Determine the [X, Y] coordinate at the center of the cell enclosing the given text.  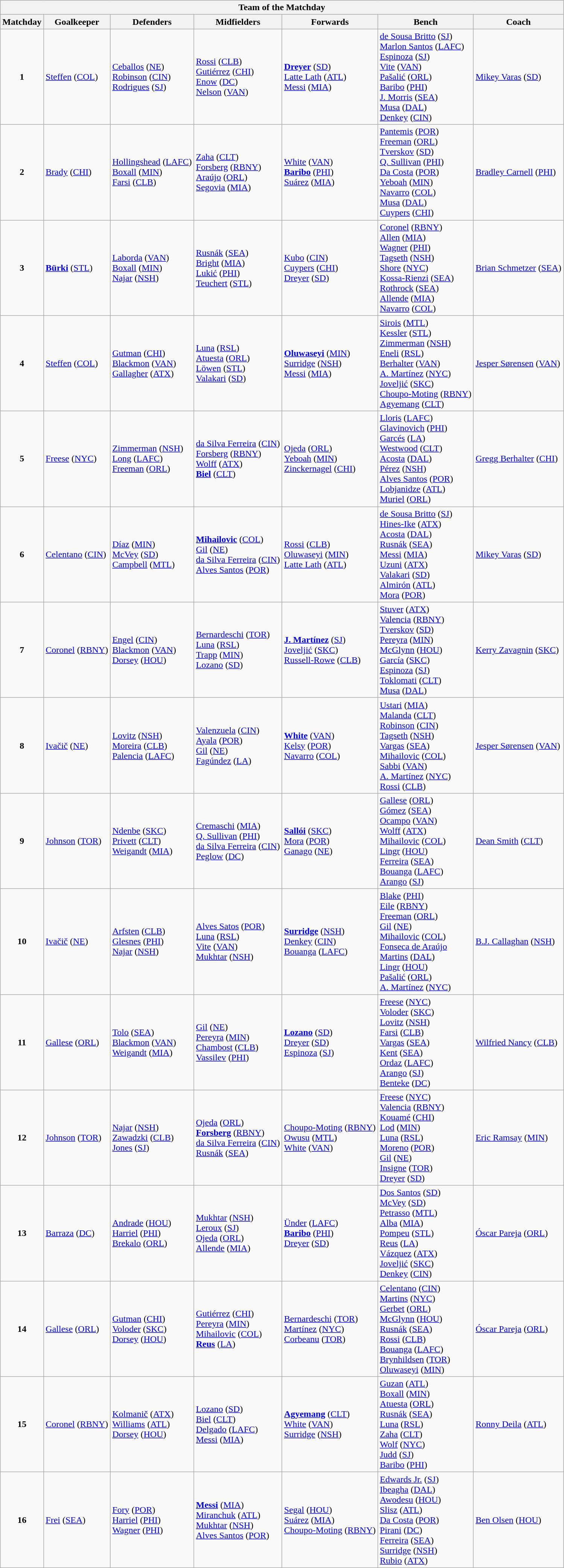
4 [22, 363]
Gutiérrez (CHI) Pereyra (MIN) Mihailovic (COL) Reus (LA) [238, 1329]
14 [22, 1329]
Team of the Matchday [282, 8]
6 [22, 554]
Stuver (ATX) Valencia (RBNY) Tverskov (SD) Pereyra (MIN) McGlynn (HOU) García (SKC) Espinoza (SJ) Toklomati (CLT) Musa (DAL) [426, 650]
Gregg Berhalter (CHI) [518, 459]
White (VAN) Baribo (PHI) Suárez (MIA) [330, 172]
Dean Smith (CLT) [518, 841]
Ronny Deila (ATL) [518, 1424]
Gallese (ORL) Gómez (SEA) Ocampo (VAN) Wolff (ATX) Mihailovic (COL) Lingr (HOU) Ferreira (SEA) Bouanga (LAFC) Arango (SJ) [426, 841]
Bernardeschi (TOR) Martínez (NYC) Corbeanu (TOR) [330, 1329]
Guzan (ATL) Boxall (MIN) Atuesta (ORL) Rusnák (SEA) Luna (RSL) Zaha (CLT) Wolf (NYC) Judd (SJ) Baribo (PHI) [426, 1424]
Arfsten (CLB) Glesnes (PHI) Najar (NSH) [152, 942]
Zimmerman (NSH) Long (LAFC) Freeman (ORL) [152, 459]
Rusnák (SEA) Bright (MIA) Lukić (PHI) Teuchert (STL) [238, 268]
Díaz (MIN) McVey (SD) Campbell (MTL) [152, 554]
Celentano (CIN) [77, 554]
Lozano (SD) Dreyer (SD) Espinoza (SJ) [330, 1042]
Agyemang (CLT) White (VAN) Surridge (NSH) [330, 1424]
Zaha (CLT) Forsberg (RBNY) Araújo (ORL) Segovia (MIA) [238, 172]
Fory (POR) Harriel (PHI) Wagner (PHI) [152, 1520]
Coach [518, 22]
Eric Ramsay (MIN) [518, 1138]
Goalkeeper [77, 22]
Engel (CIN) Blackmon (VAN) Dorsey (HOU) [152, 650]
Brady (CHI) [77, 172]
Tolo (SEA) Blackmon (VAN) Weigandt (MIA) [152, 1042]
Dreyer (SD) Latte Lath (ATL) Messi (MIA) [330, 77]
Brian Schmetzer (SEA) [518, 268]
Coronel (RBNY) Allen (MIA) Wagner (PHI) Tagseth (NSH) Shore (NYC) Kossa-Rienzi (SEA) Rothrock (SEA) Allende (MIA) Navarro (COL) [426, 268]
1 [22, 77]
Ben Olsen (HOU) [518, 1520]
Ojeda (ORL) Yeboah (MIN) Zinckernagel (CHI) [330, 459]
Rossi (CLB) Oluwaseyi (MIN) Latte Lath (ATL) [330, 554]
Cremaschi (MIA) Q. Sullivan (PHI) da Silva Ferreira (CIN) Peglow (DC) [238, 841]
Hollingshead (LAFC) Boxall (MIN) Farsi (CLB) [152, 172]
Surridge (NSH) Denkey (CIN) Bouanga (LAFC) [330, 942]
Bradley Carnell (PHI) [518, 172]
7 [22, 650]
Lozano (SD) Biel (CLT) Delgado (LAFC) Messi (MIA) [238, 1424]
Alves Satos (POR) Luna (RSL) Vite (VAN) Mukhtar (NSH) [238, 942]
10 [22, 942]
Ceballos (NE) Robinson (CIN) Rodrigues (SJ) [152, 77]
Celentano (CIN) Martins (NYC) Gerbet (ORL) McGlynn (HOU) Rusnák (SEA) Rossi (CLB) Bouanga (LAFC) Brynhildsen (TOR) Oluwaseyi (MIN) [426, 1329]
Valenzuela (CIN) Ayala (POR) Gil (NE) Fagúndez (LA) [238, 745]
9 [22, 841]
Gutman (CHI) Blackmon (VAN) Gallagher (ATX) [152, 363]
Dos Santos (SD) McVey (SD) Petrasso (MTL) Alba (MIA) Pompeu (STL) Reus (LA) Vázquez (ATX) Joveljić (SKC) Denkey (CIN) [426, 1233]
Pantemis (POR) Freeman (ORL) Tverskov (SD) Q. Sullivan (PHI) Da Costa (POR) Yeboah (MIN) Navarro (COL) Musa (DAL) Cuypers (CHI) [426, 172]
Edwards Jr. (SJ) Ibeagha (DAL) Awodesu (HOU) Slisz (ATL) Da Costa (POR) Pirani (DC) Ferreira (SEA) Surridge (NSH) Rubio (ATX) [426, 1520]
Ünder (LAFC) Baribo (PHI) Dreyer (SD) [330, 1233]
Barraza (DC) [77, 1233]
Frei (SEA) [77, 1520]
13 [22, 1233]
Blake (PHI) Eile (RBNY) Freeman (ORL) Gil (NE) Mihailovic (COL) Fonseca de AraújoMartins (DAL) Lingr (HOU) Pašalić (ORL) A. Martínez (NYC) [426, 942]
Bernardeschi (TOR) Luna (RSL) Trapp (MIN) Lozano (SD) [238, 650]
Wilfried Nancy (CLB) [518, 1042]
Oluwaseyi (MIN) Surridge (NSH) Messi (MIA) [330, 363]
5 [22, 459]
Freese (NYC) Voloder (SKC) Lovitz (NSH) Farsi (CLB) Vargas (SEA) Kent (SEA) Ordaz (LAFC) Arango (SJ) Benteke (DC) [426, 1042]
8 [22, 745]
Messi (MIA) Miranchuk (ATL) Mukhtar (NSH) Alves Santos (POR) [238, 1520]
Ndenbe (SKC) Privett (CLT) Weigandt (MIA) [152, 841]
Laborda (VAN) Boxall (MIN) Najar (NSH) [152, 268]
Andrade (HOU) Harriel (PHI) Brekalo (ORL) [152, 1233]
Lloris (LAFC) Glavinovich (PHI) Garcés (LA) Westwood (CLT) Acosta (DAL) Pérez (NSH) Alves Santos (POR) Lobjanidze (ATL) Muriel (ORL) [426, 459]
Bench [426, 22]
da Silva Ferreira (CIN) Forsberg (RBNY) Wolff (ATX) Biel (CLT) [238, 459]
Midfielders [238, 22]
Freese (NYC) Valencia (RBNY) Kouamé (CHI) Lod (MIN) Luna (RSL) Moreno (POR) Gil (NE) Insigne (TOR) Dreyer (SD) [426, 1138]
Sallói (SKC) Mora (POR) Ganago (NE) [330, 841]
Choupo-Moting (RBNY) Owusu (MTL) White (VAN) [330, 1138]
Mihailovic (COL) Gil (NE) da Silva Ferreira (CIN) Alves Santos (POR) [238, 554]
Gil (NE) Pereyra (MIN) Chambost (CLB) Vassilev (PHI) [238, 1042]
White (VAN) Kelsy (POR) Navarro (COL) [330, 745]
Defenders [152, 22]
Segal (HOU) Suárez (MIA) Choupo-Moting (RBNY) [330, 1520]
de Sousa Britto (SJ) Marlon Santos (LAFC) Espinoza (SJ) Vite (VAN) Pašalić (ORL) Baribo (PHI) J. Morris (SEA) Musa (DAL) Denkey (CIN) [426, 77]
B.J. Callaghan (NSH) [518, 942]
Mukhtar (NSH) Leroux (SJ) Ojeda (ORL) Allende (MIA) [238, 1233]
Forwards [330, 22]
2 [22, 172]
Matchday [22, 22]
Sirois (MTL) Kessler (STL) Zimmerman (NSH) Eneli (RSL) Berhalter (VAN) A. Martínez (NYC) Joveljić (SKC) Choupo-Moting (RBNY) Agyemang (CLT) [426, 363]
11 [22, 1042]
Bürki (STL) [77, 268]
Kolmanič (ATX) Williams (ATL) Dorsey (HOU) [152, 1424]
12 [22, 1138]
de Sousa Britto (SJ) Hines-Ike (ATX) Acosta (DAL) Rusnák (SEA) Messi (MIA) Uzuni (ATX) Valakari (SD) Almirón (ATL) Mora (POR) [426, 554]
Ustari (MIA) Malanda (CLT) Robinson (CIN) Tagseth (NSH) Vargas (SEA) Mihailovic (COL) Sabbi (VAN) A. Martínez (NYC) Rossi (CLB) [426, 745]
Rossi (CLB) Gutiérrez (CHI) Enow (DC) Nelson (VAN) [238, 77]
Ojeda (ORL) Forsberg (RBNY) da Silva Ferreira (CIN) Rusnák (SEA) [238, 1138]
Lovitz (NSH) Moreira (CLB) Palencia (LAFC) [152, 745]
Kubo (CIN) Cuypers (CHI) Dreyer (SD) [330, 268]
Kerry Zavagnin (SKC) [518, 650]
Gutman (CHI) Voloder (SKC) Dorsey (HOU) [152, 1329]
Freese (NYC) [77, 459]
Luna (RSL) Atuesta (ORL) Löwen (STL) Valakari (SD) [238, 363]
16 [22, 1520]
15 [22, 1424]
Najar (NSH) Zawadzki (CLB) Jones (SJ) [152, 1138]
3 [22, 268]
J. Martínez (SJ) Joveljić (SKC) Russell-Rowe (CLB) [330, 650]
